Return the [X, Y] coordinate for the center point of the cell that contains the specified text.  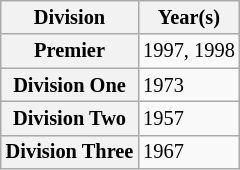
1973 [188, 85]
Year(s) [188, 17]
Division Two [70, 118]
Division Three [70, 152]
1997, 1998 [188, 51]
1967 [188, 152]
Division One [70, 85]
1957 [188, 118]
Division [70, 17]
Premier [70, 51]
